Detect which cell encompasses the target text, then output its [x, y] center coordinate. 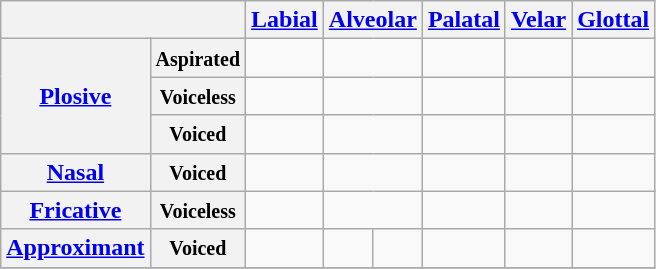
Aspirated [198, 58]
Glottal [614, 20]
Plosive [76, 96]
Fricative [76, 210]
Velar [538, 20]
Palatal [464, 20]
Alveolar [372, 20]
Nasal [76, 172]
Labial [285, 20]
Approximant [76, 248]
